Pinpoint the cell where the given text exists, returning its [x, y] midpoint coordinate. 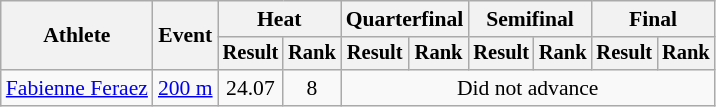
Quarterfinal [405, 19]
Fabienne Feraez [77, 88]
Heat [280, 19]
200 m [186, 88]
24.07 [251, 88]
Final [654, 19]
Athlete [77, 36]
8 [312, 88]
Event [186, 36]
Did not advance [528, 88]
Semifinal [530, 19]
